Output the (X, Y) coordinate of the center of the cell containing the given text.  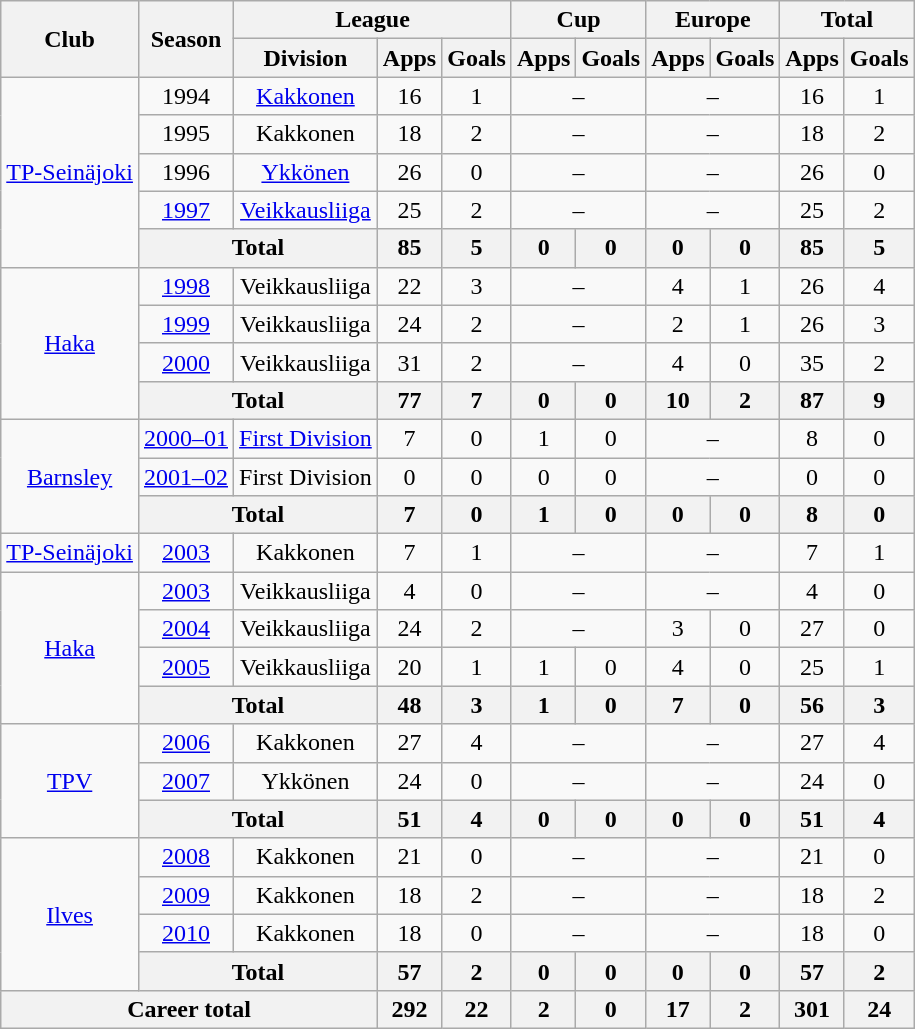
9 (879, 400)
Division (306, 58)
10 (678, 400)
1996 (186, 172)
1995 (186, 134)
League (373, 20)
Cup (578, 20)
1998 (186, 286)
2007 (186, 781)
2008 (186, 857)
Europe (713, 20)
Ilves (70, 914)
Barnsley (70, 476)
301 (812, 1009)
31 (409, 362)
1997 (186, 210)
77 (409, 400)
Club (70, 39)
2000–01 (186, 438)
2005 (186, 667)
2000 (186, 362)
2009 (186, 895)
20 (409, 667)
2004 (186, 629)
Season (186, 39)
292 (409, 1009)
87 (812, 400)
35 (812, 362)
Career total (190, 1009)
2010 (186, 933)
17 (678, 1009)
TPV (70, 781)
2001–02 (186, 477)
48 (409, 705)
2006 (186, 743)
56 (812, 705)
1999 (186, 324)
1994 (186, 96)
